Capture the cell that displays the provided text and extract its [x, y] central coordinate. 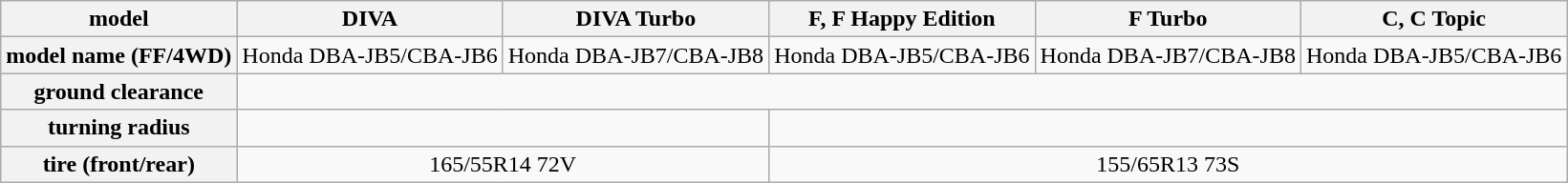
ground clearance [118, 91]
DIVA [370, 19]
tire (front/rear) [118, 164]
turning radius [118, 128]
DIVA Turbo [635, 19]
F, F Happy Edition [902, 19]
model [118, 19]
F Turbo [1168, 19]
165/55R14 72V [503, 164]
model name (FF/4WD) [118, 55]
C, C Topic [1433, 19]
155/65R13 73S [1168, 164]
